Output the [X, Y] coordinate of the center of the cell containing the given text.  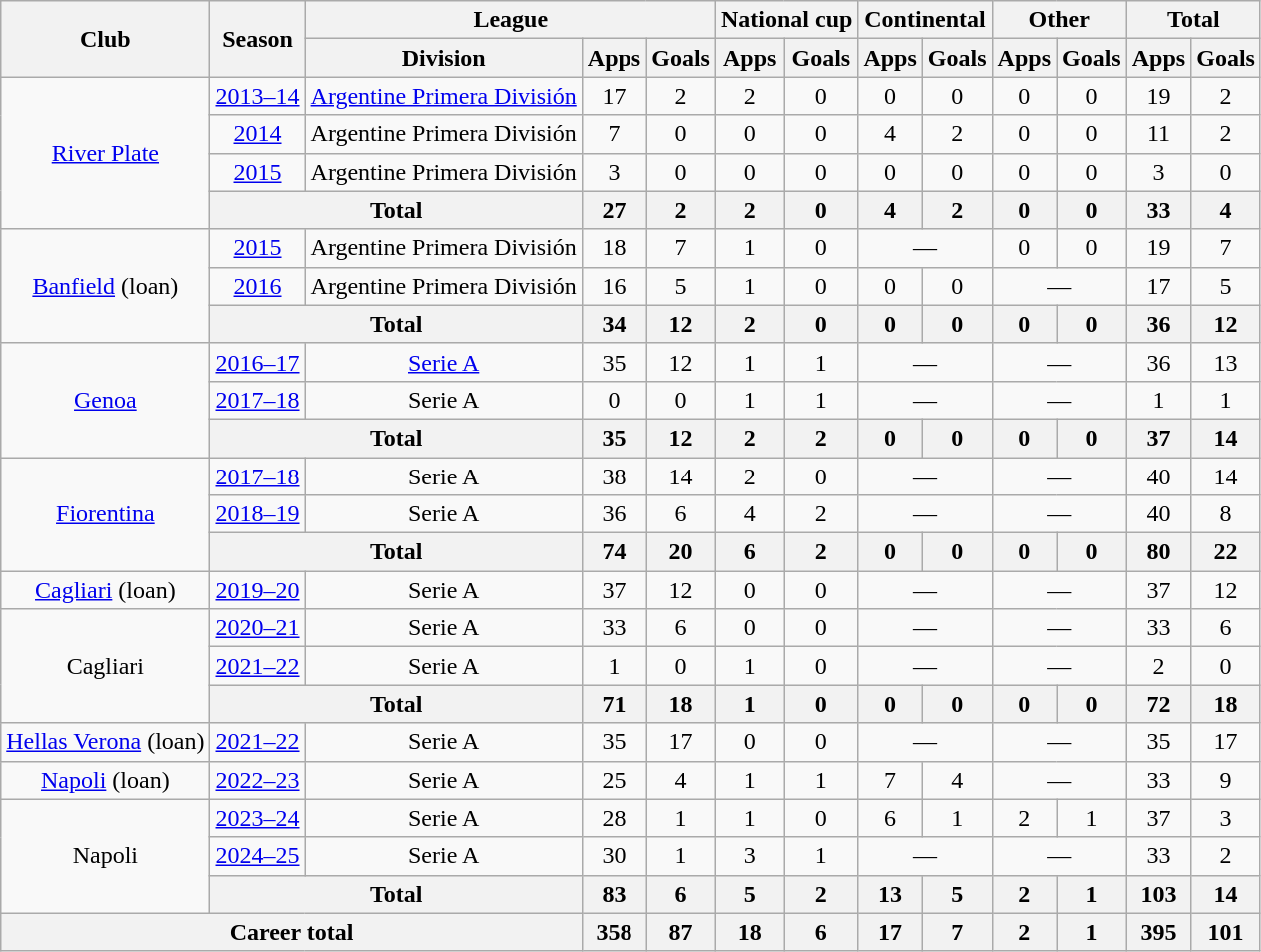
River Plate [106, 153]
Club [106, 39]
395 [1158, 932]
Division [444, 58]
Cagliari [106, 666]
2013–14 [258, 96]
2024–25 [258, 856]
358 [614, 932]
Other [1059, 20]
Continental [925, 20]
Career total [292, 932]
2019–20 [258, 590]
20 [681, 552]
2022–23 [258, 780]
2016 [258, 286]
2020–21 [258, 628]
16 [614, 286]
League [510, 20]
38 [614, 476]
101 [1226, 932]
9 [1226, 780]
Season [258, 39]
22 [1226, 552]
27 [614, 210]
2023–24 [258, 818]
28 [614, 818]
Fiorentina [106, 514]
80 [1158, 552]
2016–17 [258, 362]
71 [614, 704]
25 [614, 780]
8 [1226, 514]
Napoli (loan) [106, 780]
Hellas Verona (loan) [106, 742]
74 [614, 552]
2018–19 [258, 514]
Cagliari (loan) [106, 590]
Genoa [106, 400]
Banfield (loan) [106, 286]
30 [614, 856]
72 [1158, 704]
83 [614, 894]
2014 [258, 134]
11 [1158, 134]
Napoli [106, 856]
87 [681, 932]
National cup [786, 20]
34 [614, 324]
103 [1158, 894]
